Find where the given text appears and provide that cell's center as (X, Y) coordinate. 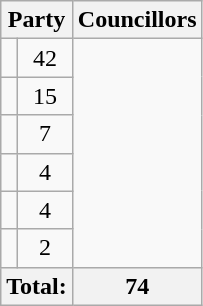
42 (45, 58)
2 (45, 248)
74 (137, 286)
Total: (37, 286)
7 (45, 134)
Councillors (137, 20)
15 (45, 96)
Party (37, 20)
